Return the (X, Y) coordinate for the center point of the cell that contains the specified text.  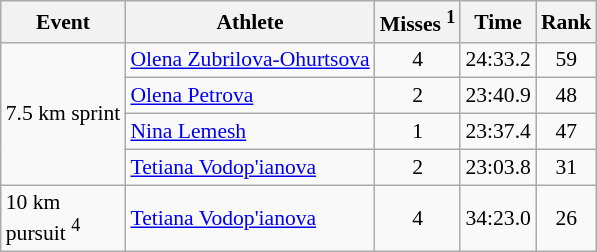
Misses 1 (418, 22)
Athlete (250, 22)
Nina Lemesh (250, 132)
Event (64, 22)
Time (498, 22)
1 (418, 132)
34:23.0 (498, 218)
Olena Petrova (250, 96)
48 (566, 96)
59 (566, 60)
26 (566, 218)
47 (566, 132)
Rank (566, 22)
23:40.9 (498, 96)
7.5 km sprint (64, 113)
23:03.8 (498, 167)
10 km pursuit 4 (64, 218)
31 (566, 167)
24:33.2 (498, 60)
23:37.4 (498, 132)
Olena Zubrilova-Ohurtsova (250, 60)
